Scan for the cell matching the given text and deliver its (x, y) coordinate at center. 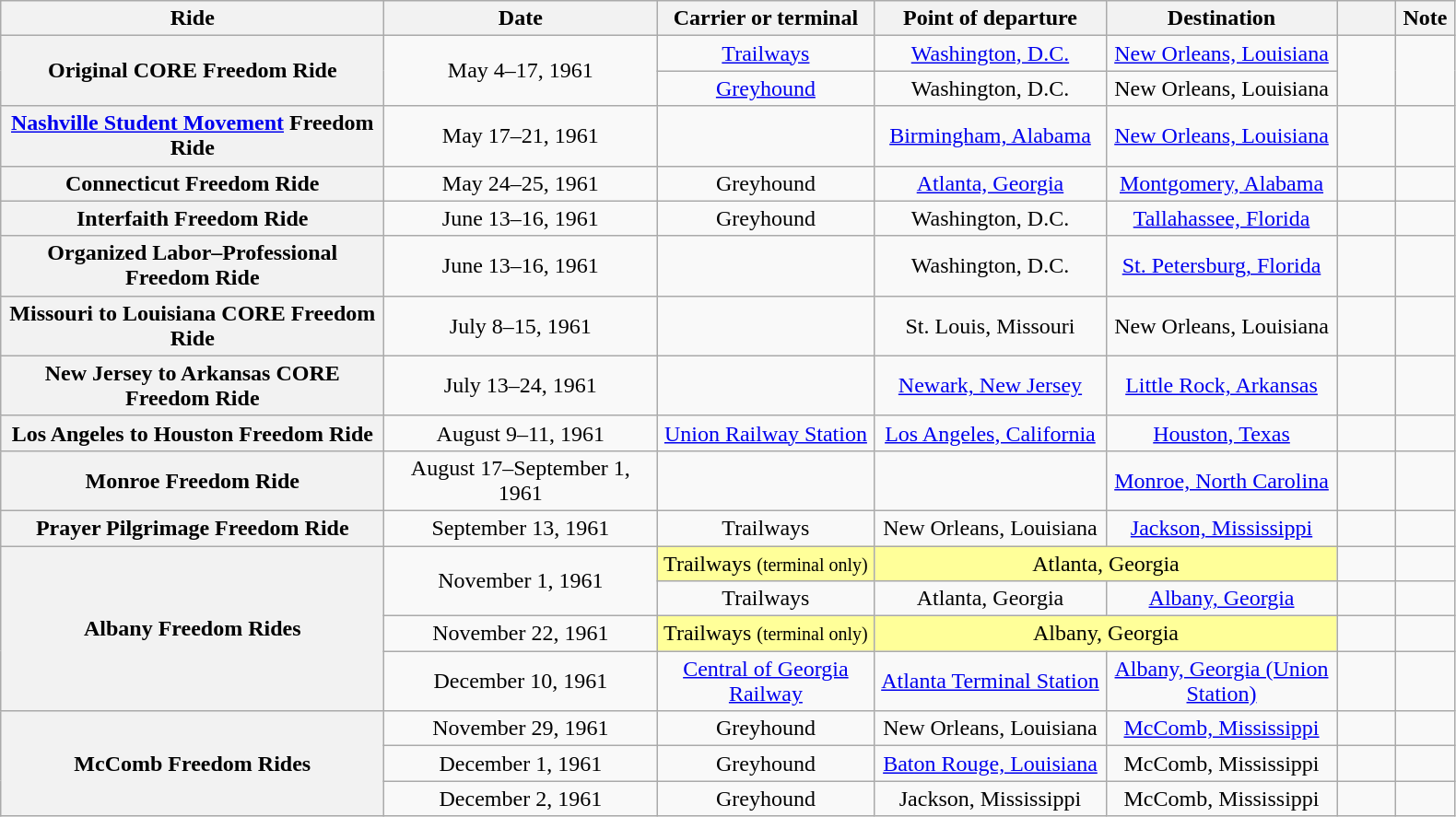
Central of Georgia Railway (766, 682)
Baton Rouge, Louisiana (990, 764)
Prayer Pilgrimage Freedom Ride (193, 528)
Ride (193, 18)
July 8–15, 1961 (521, 326)
Date (521, 18)
Los Angeles, California (990, 433)
Union Railway Station (766, 433)
November 29, 1961 (521, 729)
May 17–21, 1961 (521, 136)
Albany Freedom Rides (193, 628)
Note (1426, 18)
Original CORE Freedom Ride (193, 71)
August 9–11, 1961 (521, 433)
Missouri to Louisiana CORE Freedom Ride (193, 326)
McComb Freedom Rides (193, 764)
Carrier or terminal (766, 18)
November 22, 1961 (521, 634)
Nashville Student Movement Freedom Ride (193, 136)
July 13–24, 1961 (521, 385)
Monroe, North Carolina (1222, 481)
Los Angeles to Houston Freedom Ride (193, 433)
Little Rock, Arkansas (1222, 385)
May 4–17, 1961 (521, 71)
November 1, 1961 (521, 580)
Destination (1222, 18)
St. Petersburg, Florida (1222, 265)
December 2, 1961 (521, 799)
Monroe Freedom Ride (193, 481)
Birmingham, Alabama (990, 136)
August 17–September 1, 1961 (521, 481)
September 13, 1961 (521, 528)
Organized Labor–Professional Freedom Ride (193, 265)
Houston, Texas (1222, 433)
Connecticut Freedom Ride (193, 183)
Interfaith Freedom Ride (193, 218)
December 10, 1961 (521, 682)
Albany, Georgia (Union Station) (1222, 682)
Atlanta Terminal Station (990, 682)
December 1, 1961 (521, 764)
May 24–25, 1961 (521, 183)
Newark, New Jersey (990, 385)
New Jersey to Arkansas CORE Freedom Ride (193, 385)
Tallahassee, Florida (1222, 218)
Point of departure (990, 18)
Montgomery, Alabama (1222, 183)
St. Louis, Missouri (990, 326)
